Search for the cell housing the specified text and yield its (X, Y) center coordinate. 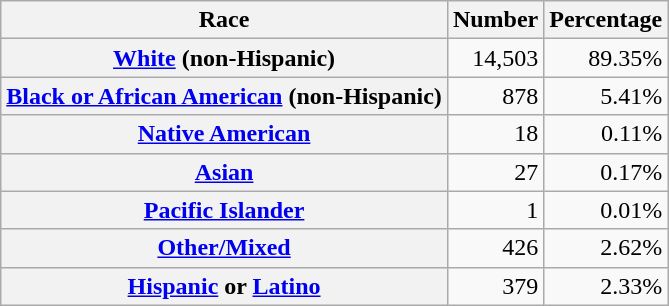
1 (495, 210)
White (non-Hispanic) (224, 58)
426 (495, 248)
0.11% (606, 134)
2.33% (606, 286)
Asian (224, 172)
Pacific Islander (224, 210)
18 (495, 134)
27 (495, 172)
0.17% (606, 172)
Race (224, 20)
878 (495, 96)
89.35% (606, 58)
0.01% (606, 210)
379 (495, 286)
14,503 (495, 58)
5.41% (606, 96)
2.62% (606, 248)
Percentage (606, 20)
Number (495, 20)
Native American (224, 134)
Hispanic or Latino (224, 286)
Other/Mixed (224, 248)
Black or African American (non-Hispanic) (224, 96)
